Detect which cell encompasses the target text, then output its (x, y) center coordinate. 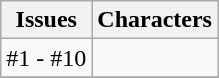
#1 - #10 (46, 58)
Characters (155, 20)
Issues (46, 20)
